Provide the (X, Y) coordinate of the cell's center where the given text is located.  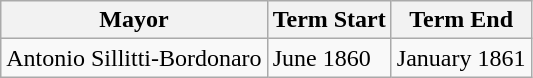
Antonio Sillitti-Bordonaro (134, 58)
January 1861 (461, 58)
Term End (461, 20)
June 1860 (329, 58)
Mayor (134, 20)
Term Start (329, 20)
